Extract the (x, y) coordinate from the center of the cell holding the provided text.  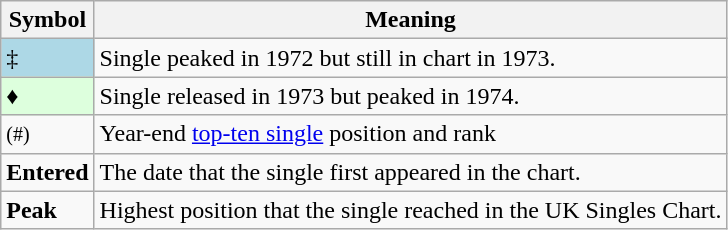
(#) (48, 134)
Symbol (48, 20)
Single released in 1973 but peaked in 1974. (410, 96)
Year-end top-ten single position and rank (410, 134)
Entered (48, 172)
♦ (48, 96)
Meaning (410, 20)
Peak (48, 210)
Highest position that the single reached in the UK Singles Chart. (410, 210)
Single peaked in 1972 but still in chart in 1973. (410, 58)
The date that the single first appeared in the chart. (410, 172)
‡ (48, 58)
